Find where the given text appears and provide that cell's center as [X, Y] coordinate. 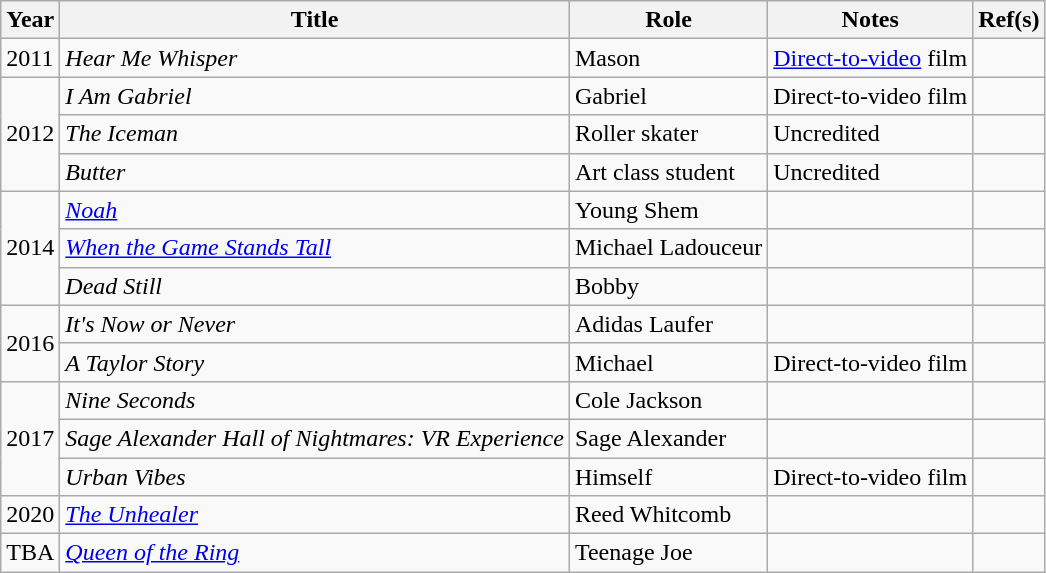
Bobby [668, 286]
Noah [315, 210]
Reed Whitcomb [668, 515]
Art class student [668, 172]
Gabriel [668, 96]
Adidas Laufer [668, 324]
2017 [30, 438]
Roller skater [668, 134]
Notes [870, 20]
Cole Jackson [668, 400]
Sage Alexander Hall of Nightmares: VR Experience [315, 438]
Butter [315, 172]
Himself [668, 477]
2016 [30, 343]
2011 [30, 58]
Michael Ladouceur [668, 248]
Mason [668, 58]
2012 [30, 134]
When the Game Stands Tall [315, 248]
Title [315, 20]
Role [668, 20]
Queen of the Ring [315, 553]
Nine Seconds [315, 400]
Hear Me Whisper [315, 58]
2020 [30, 515]
The Iceman [315, 134]
Dead Still [315, 286]
TBA [30, 553]
Urban Vibes [315, 477]
I Am Gabriel [315, 96]
Michael [668, 362]
Sage Alexander [668, 438]
Young Shem [668, 210]
It's Now or Never [315, 324]
2014 [30, 248]
A Taylor Story [315, 362]
The Unhealer [315, 515]
Year [30, 20]
Teenage Joe [668, 553]
Ref(s) [1009, 20]
